Pinpoint the cell where the given text exists, returning its (X, Y) midpoint coordinate. 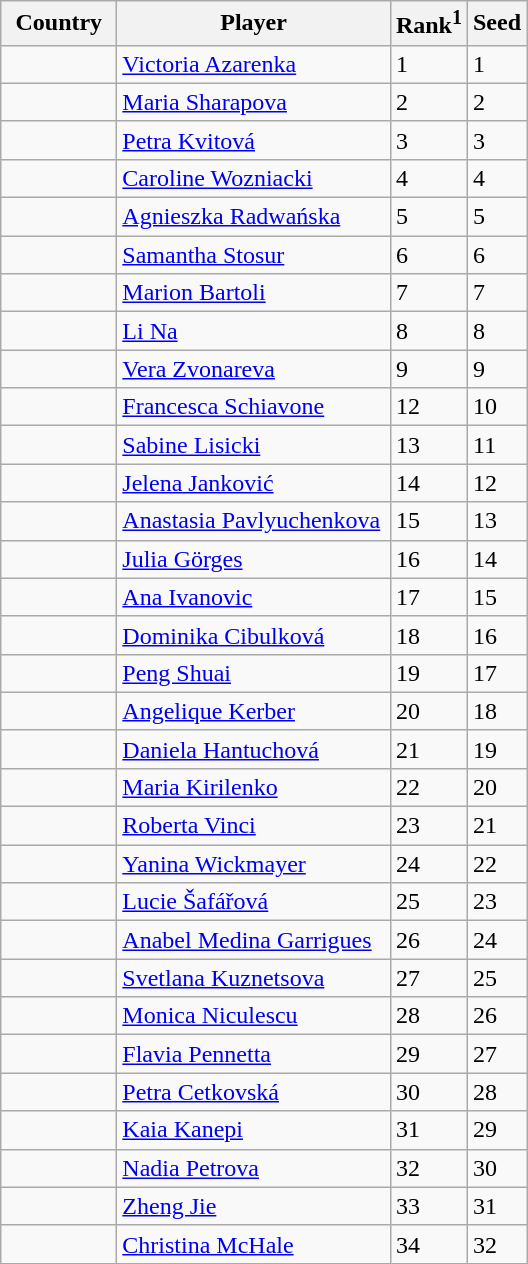
Monica Niculescu (254, 1016)
Kaia Kanepi (254, 1130)
Anastasia Pavlyuchenkova (254, 521)
Maria Sharapova (254, 102)
Samantha Stosur (254, 255)
Angelique Kerber (254, 711)
Petra Kvitová (254, 140)
Maria Kirilenko (254, 787)
Petra Cetkovská (254, 1092)
Jelena Janković (254, 483)
34 (428, 1244)
Zheng Jie (254, 1206)
Peng Shuai (254, 673)
Nadia Petrova (254, 1168)
Daniela Hantuchová (254, 749)
Roberta Vinci (254, 826)
Sabine Lisicki (254, 445)
Victoria Azarenka (254, 64)
Svetlana Kuznetsova (254, 978)
33 (428, 1206)
Seed (496, 24)
Dominika Cibulková (254, 635)
Yanina Wickmayer (254, 864)
Marion Bartoli (254, 293)
Ana Ivanovic (254, 597)
Lucie Šafářová (254, 902)
Player (254, 24)
Caroline Wozniacki (254, 178)
Christina McHale (254, 1244)
10 (496, 407)
11 (496, 445)
Rank1 (428, 24)
Agnieszka Radwańska (254, 217)
Francesca Schiavone (254, 407)
Julia Görges (254, 559)
Country (59, 24)
Li Na (254, 331)
Flavia Pennetta (254, 1054)
Vera Zvonareva (254, 369)
Anabel Medina Garrigues (254, 940)
